Pinpoint the cell where the given text exists, returning its (x, y) midpoint coordinate. 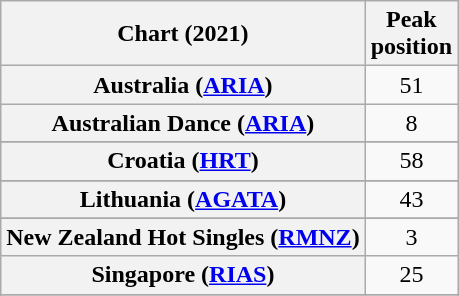
Australia (ARIA) (183, 85)
25 (411, 275)
Croatia (HRT) (183, 161)
Australian Dance (ARIA) (183, 123)
Chart (2021) (183, 34)
43 (411, 199)
51 (411, 85)
New Zealand Hot Singles (RMNZ) (183, 237)
8 (411, 123)
Singapore (RIAS) (183, 275)
58 (411, 161)
3 (411, 237)
Peakposition (411, 34)
Lithuania (AGATA) (183, 199)
